For the text-containing cell, return its midpoint in [x, y] coordinate format. 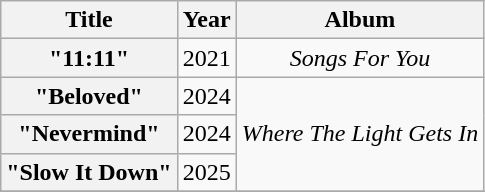
Songs For You [360, 58]
"Slow It Down" [89, 172]
2025 [206, 172]
"11:11" [89, 58]
Year [206, 20]
Title [89, 20]
Album [360, 20]
"Beloved" [89, 96]
"Nevermind" [89, 134]
2021 [206, 58]
Where The Light Gets In [360, 134]
